Extract the [x, y] coordinate from the center of the cell holding the provided text.  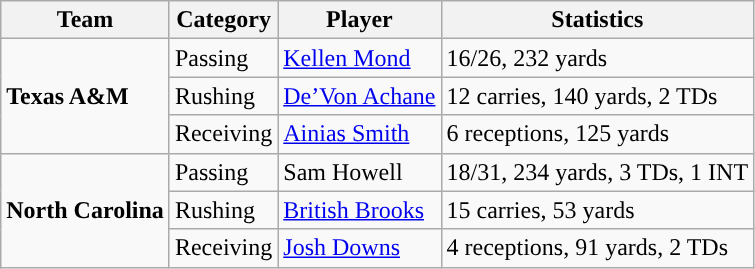
De’Von Achane [360, 96]
British Brooks [360, 210]
Category [223, 20]
Team [86, 20]
Sam Howell [360, 172]
Statistics [598, 20]
12 carries, 140 yards, 2 TDs [598, 96]
Player [360, 20]
North Carolina [86, 210]
Kellen Mond [360, 58]
16/26, 232 yards [598, 58]
Josh Downs [360, 248]
18/31, 234 yards, 3 TDs, 1 INT [598, 172]
4 receptions, 91 yards, 2 TDs [598, 248]
Texas A&M [86, 96]
Ainias Smith [360, 134]
6 receptions, 125 yards [598, 134]
15 carries, 53 yards [598, 210]
